From the cell containing the given text, extract its center point as (x, y) coordinate. 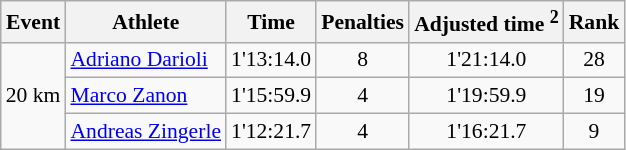
1'19:59.9 (486, 96)
Time (271, 22)
Penalties (362, 22)
20 km (34, 96)
Andreas Zingerle (146, 132)
Event (34, 22)
9 (594, 132)
Rank (594, 22)
1'12:21.7 (271, 132)
Adriano Darioli (146, 60)
1'15:59.9 (271, 96)
28 (594, 60)
Adjusted time 2 (486, 22)
8 (362, 60)
1'21:14.0 (486, 60)
1'13:14.0 (271, 60)
19 (594, 96)
Marco Zanon (146, 96)
1'16:21.7 (486, 132)
Athlete (146, 22)
